Detect which cell encompasses the target text, then output its (X, Y) center coordinate. 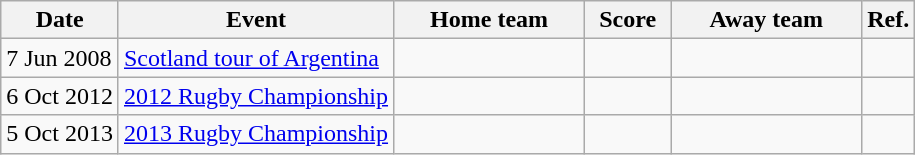
Event (256, 20)
6 Oct 2012 (60, 96)
Ref. (888, 20)
Scotland tour of Argentina (256, 58)
7 Jun 2008 (60, 58)
Away team (766, 20)
2012 Rugby Championship (256, 96)
Home team (490, 20)
5 Oct 2013 (60, 134)
Date (60, 20)
Score (628, 20)
2013 Rugby Championship (256, 134)
